Pinpoint the cell where the given text exists, returning its [x, y] midpoint coordinate. 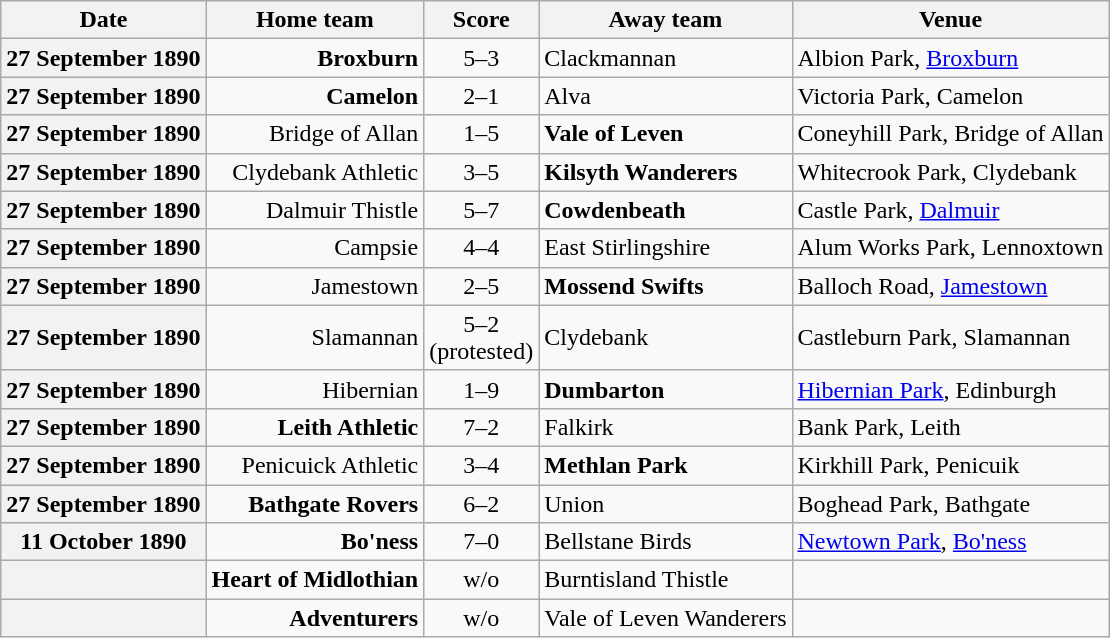
5–7 [482, 210]
Kilsyth Wanderers [666, 172]
Home team [315, 20]
Cowdenbeath [666, 210]
Boghead Park, Bathgate [950, 503]
Bo'ness [315, 542]
Hibernian [315, 389]
Victoria Park, Camelon [950, 96]
Alva [666, 96]
Burntisland Thistle [666, 580]
Bathgate Rovers [315, 503]
Away team [666, 20]
Union [666, 503]
Castleburn Park, Slamannan [950, 338]
Clydebank [666, 338]
Date [104, 20]
4–4 [482, 248]
2–5 [482, 286]
Bridge of Allan [315, 134]
Clydebank Athletic [315, 172]
3–5 [482, 172]
5–3 [482, 58]
3–4 [482, 465]
Leith Athletic [315, 427]
1–5 [482, 134]
Bank Park, Leith [950, 427]
Vale of Leven Wanderers [666, 618]
Campsie [315, 248]
East Stirlingshire [666, 248]
Albion Park, Broxburn [950, 58]
6–2 [482, 503]
Balloch Road, Jamestown [950, 286]
Score [482, 20]
Mossend Swifts [666, 286]
Clackmannan [666, 58]
Vale of Leven [666, 134]
Jamestown [315, 286]
7–2 [482, 427]
Coneyhill Park, Bridge of Allan [950, 134]
Methlan Park [666, 465]
Broxburn [315, 58]
2–1 [482, 96]
Camelon [315, 96]
Alum Works Park, Lennoxtown [950, 248]
Castle Park, Dalmuir [950, 210]
Hibernian Park, Edinburgh [950, 389]
Falkirk [666, 427]
Heart of Midlothian [315, 580]
Venue [950, 20]
Kirkhill Park, Penicuik [950, 465]
Bellstane Birds [666, 542]
7–0 [482, 542]
11 October 1890 [104, 542]
Whitecrook Park, Clydebank [950, 172]
Newtown Park, Bo'ness [950, 542]
5–2(protested) [482, 338]
Slamannan [315, 338]
Dalmuir Thistle [315, 210]
Adventurers [315, 618]
Penicuick Athletic [315, 465]
Dumbarton [666, 389]
1–9 [482, 389]
